Return the [X, Y] coordinate for the center point of the cell that contains the specified text.  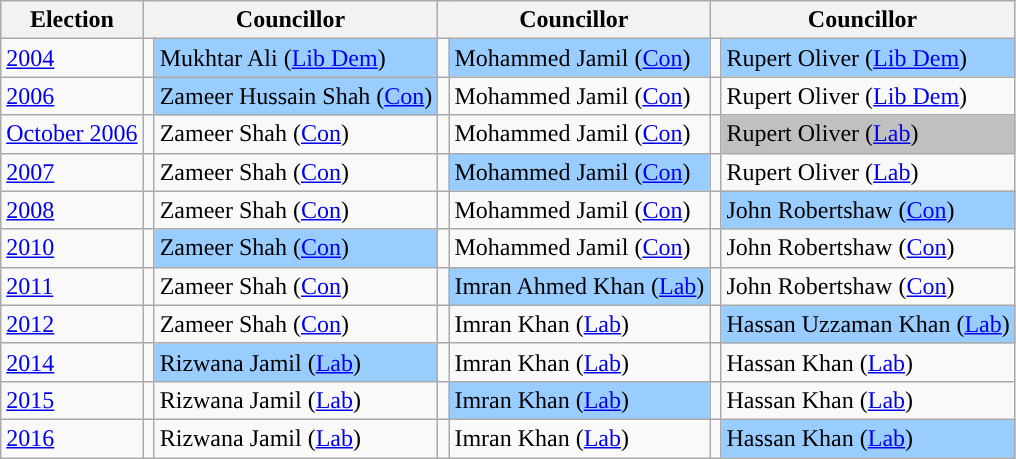
2004 [72, 58]
2007 [72, 172]
2012 [72, 324]
Zameer Hussain Shah (Con) [296, 96]
2014 [72, 362]
2015 [72, 400]
2010 [72, 248]
2016 [72, 438]
Mukhtar Ali (Lib Dem) [296, 58]
Hassan Uzzaman Khan (Lab) [868, 324]
October 2006 [72, 134]
Election [72, 20]
2006 [72, 96]
Imran Ahmed Khan (Lab) [580, 286]
2011 [72, 286]
2008 [72, 210]
